Identify which cell holds the provided text, then report its [X, Y] central coordinate. 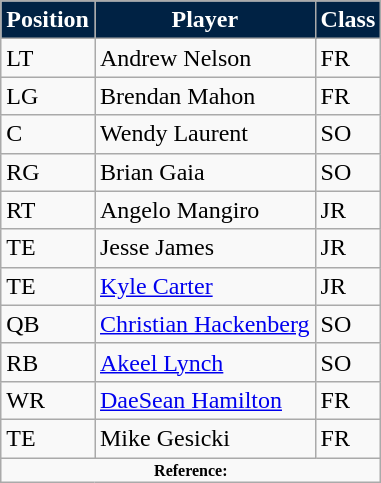
QB [48, 324]
DaeSean Hamilton [204, 400]
C [48, 134]
Brian Gaia [204, 172]
LG [48, 96]
Player [204, 20]
Wendy Laurent [204, 134]
Akeel Lynch [204, 362]
Kyle Carter [204, 286]
Angelo Mangiro [204, 210]
Brendan Mahon [204, 96]
Mike Gesicki [204, 438]
Class [348, 20]
Christian Hackenberg [204, 324]
RT [48, 210]
Jesse James [204, 248]
RB [48, 362]
Position [48, 20]
Andrew Nelson [204, 58]
WR [48, 400]
LT [48, 58]
RG [48, 172]
Reference: [191, 470]
